Locate the cell with the specified text and output its (X, Y) center coordinate. 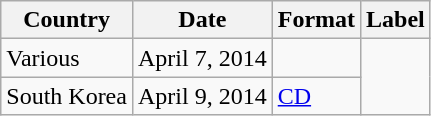
Date (202, 20)
CD (316, 96)
Various (67, 58)
April 7, 2014 (202, 58)
Country (67, 20)
South Korea (67, 96)
April 9, 2014 (202, 96)
Format (316, 20)
Label (396, 20)
